Find where the given text appears and provide that cell's center as [x, y] coordinate. 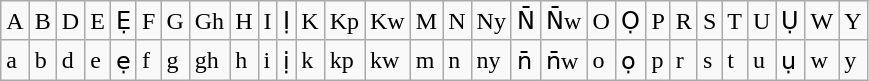
u [762, 60]
n̄w [564, 60]
A [15, 21]
N [457, 21]
Ẹ [123, 21]
E [98, 21]
F [148, 21]
o [601, 60]
N̄w [564, 21]
w [822, 60]
Ụ [790, 21]
h [244, 60]
f [148, 60]
i [268, 60]
K [310, 21]
P [658, 21]
O [601, 21]
M [426, 21]
gh [209, 60]
ẹ [123, 60]
Y [853, 21]
a [15, 60]
ọ [630, 60]
s [709, 60]
N̄ [526, 21]
I [268, 21]
d [70, 60]
n̄ [526, 60]
r [684, 60]
kp [344, 60]
D [70, 21]
U [762, 21]
S [709, 21]
Gh [209, 21]
W [822, 21]
Ọ [630, 21]
Kp [344, 21]
p [658, 60]
R [684, 21]
B [42, 21]
e [98, 60]
m [426, 60]
ị [286, 60]
y [853, 60]
t [735, 60]
G [175, 21]
ụ [790, 60]
kw [387, 60]
b [42, 60]
Kw [387, 21]
ny [491, 60]
k [310, 60]
n [457, 60]
T [735, 21]
Ị [286, 21]
H [244, 21]
Ny [491, 21]
g [175, 60]
